Provide the (X, Y) coordinate of the cell's center where the given text is located.  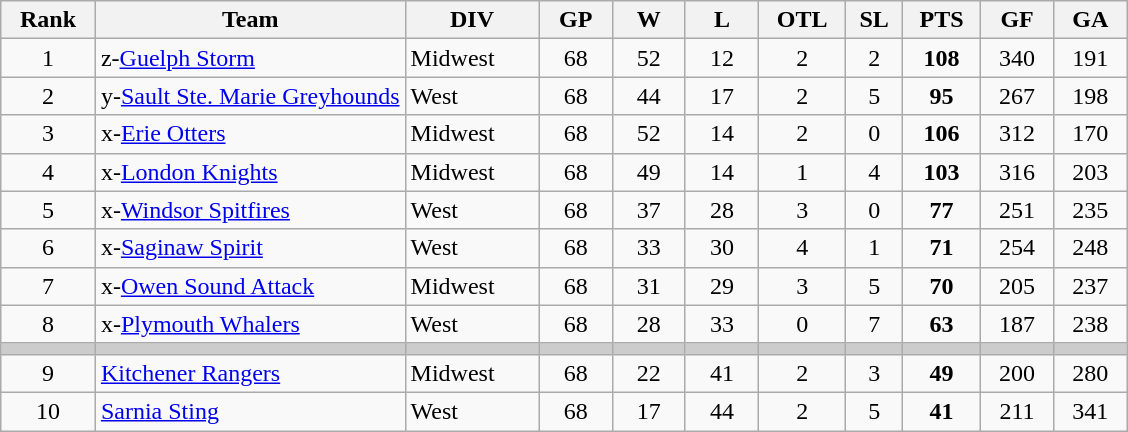
103 (942, 172)
x-Erie Otters (250, 134)
6 (48, 248)
77 (942, 210)
106 (942, 134)
x-Saginaw Spirit (250, 248)
z-Guelph Storm (250, 58)
GP (576, 20)
DIV (472, 20)
Team (250, 20)
316 (1016, 172)
Rank (48, 20)
267 (1016, 96)
205 (1016, 286)
108 (942, 58)
x-Plymouth Whalers (250, 324)
312 (1016, 134)
Sarnia Sting (250, 411)
W (648, 20)
203 (1090, 172)
248 (1090, 248)
37 (648, 210)
31 (648, 286)
PTS (942, 20)
OTL (802, 20)
L (722, 20)
GF (1016, 20)
29 (722, 286)
9 (48, 373)
200 (1016, 373)
30 (722, 248)
GA (1090, 20)
254 (1016, 248)
280 (1090, 373)
251 (1016, 210)
237 (1090, 286)
170 (1090, 134)
x-London Knights (250, 172)
y-Sault Ste. Marie Greyhounds (250, 96)
71 (942, 248)
191 (1090, 58)
12 (722, 58)
22 (648, 373)
95 (942, 96)
63 (942, 324)
70 (942, 286)
198 (1090, 96)
340 (1016, 58)
10 (48, 411)
Kitchener Rangers (250, 373)
8 (48, 324)
238 (1090, 324)
x-Owen Sound Attack (250, 286)
x-Windsor Spitfires (250, 210)
235 (1090, 210)
341 (1090, 411)
211 (1016, 411)
SL (874, 20)
187 (1016, 324)
